Output the [x, y] coordinate of the center of the cell containing the given text.  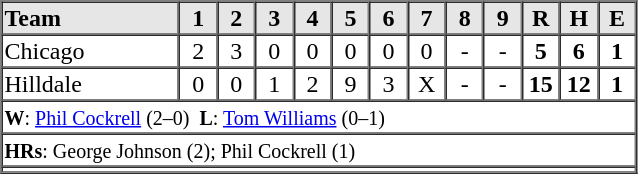
Team [91, 18]
H [579, 18]
R [541, 18]
8 [465, 18]
Chicago [91, 50]
Hilldale [91, 84]
W: Phil Cockrell (2–0) L: Tom Williams (0–1) [319, 116]
X [427, 84]
7 [427, 18]
4 [312, 18]
15 [541, 84]
12 [579, 84]
E [617, 18]
HRs: George Johnson (2); Phil Cockrell (1) [319, 150]
